Capture the cell that displays the provided text and extract its [x, y] central coordinate. 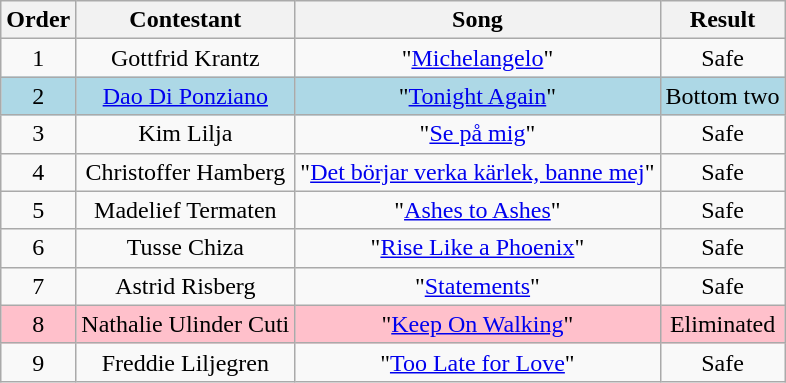
Astrid Risberg [186, 286]
"Se på mig" [478, 134]
Kim Lilja [186, 134]
3 [38, 134]
Freddie Liljegren [186, 362]
6 [38, 248]
Result [722, 20]
9 [38, 362]
Madelief Termaten [186, 210]
Nathalie Ulinder Cuti [186, 324]
Tusse Chiza [186, 248]
Song [478, 20]
Eliminated [722, 324]
"Rise Like a Phoenix" [478, 248]
"Det börjar verka kärlek, banne mej" [478, 172]
Order [38, 20]
5 [38, 210]
Contestant [186, 20]
8 [38, 324]
4 [38, 172]
"Michelangelo" [478, 58]
7 [38, 286]
"Statements" [478, 286]
"Too Late for Love" [478, 362]
"Keep On Walking" [478, 324]
Dao Di Ponziano [186, 96]
2 [38, 96]
"Ashes to Ashes" [478, 210]
Christoffer Hamberg [186, 172]
Bottom two [722, 96]
Gottfrid Krantz [186, 58]
1 [38, 58]
"Tonight Again" [478, 96]
